Pinpoint the cell where the given text exists, returning its (X, Y) midpoint coordinate. 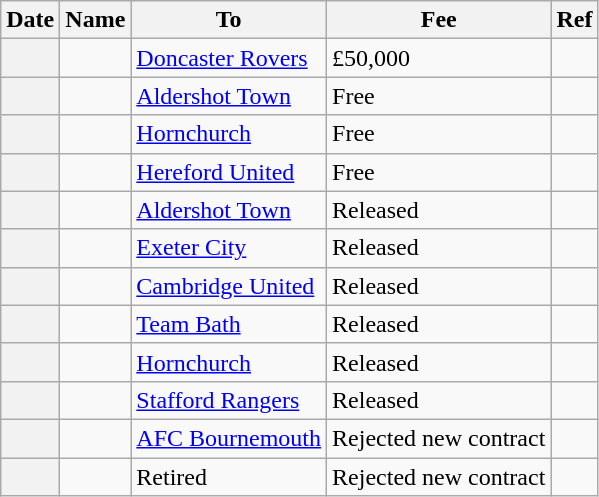
£50,000 (439, 58)
Name (96, 20)
Stafford Rangers (229, 400)
Hereford United (229, 172)
AFC Bournemouth (229, 438)
Retired (229, 477)
Cambridge United (229, 286)
Team Bath (229, 324)
Date (30, 20)
Exeter City (229, 248)
To (229, 20)
Doncaster Rovers (229, 58)
Fee (439, 20)
Ref (574, 20)
